Return the (X, Y) coordinate for the center point of the cell that contains the specified text.  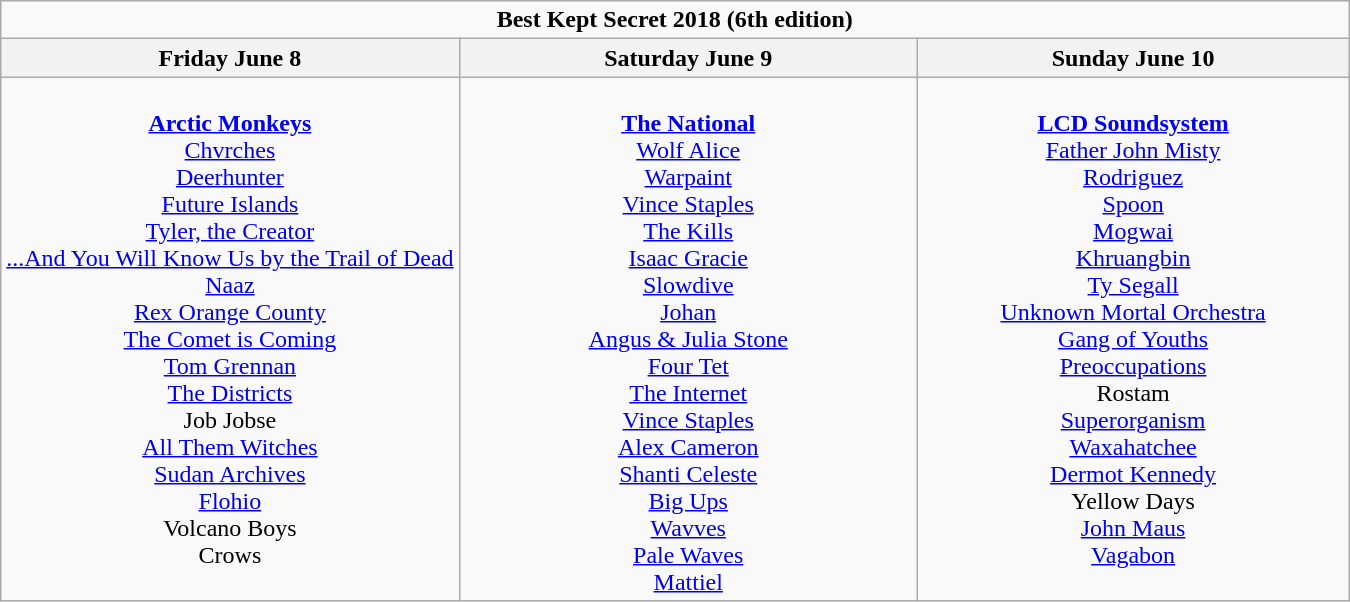
Saturday June 9 (688, 58)
Sunday June 10 (1132, 58)
Friday June 8 (230, 58)
Best Kept Secret 2018 (6th edition) (675, 20)
